From the cell containing the given text, extract its center point as [x, y] coordinate. 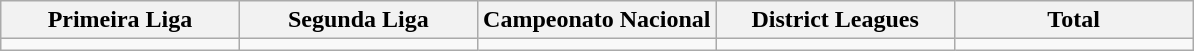
District Leagues [835, 20]
Segunda Liga [358, 20]
Primeira Liga [120, 20]
Total [1073, 20]
Campeonato Nacional [597, 20]
